Capture the cell that displays the provided text and extract its [X, Y] central coordinate. 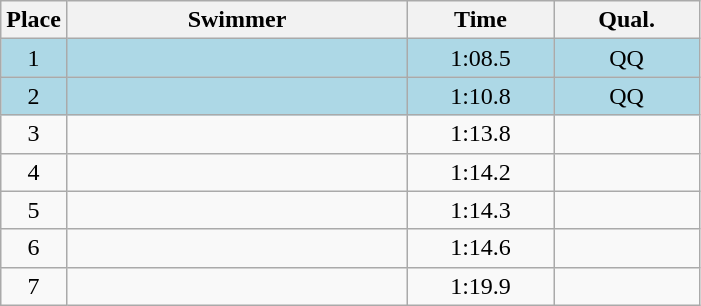
1:14.3 [481, 210]
5 [34, 210]
7 [34, 286]
4 [34, 172]
1:19.9 [481, 286]
3 [34, 134]
1:14.2 [481, 172]
1:13.8 [481, 134]
1:08.5 [481, 58]
1:10.8 [481, 96]
Swimmer [236, 20]
1:14.6 [481, 248]
Place [34, 20]
6 [34, 248]
1 [34, 58]
Time [481, 20]
2 [34, 96]
Qual. [627, 20]
